Detect which cell encompasses the target text, then output its [x, y] center coordinate. 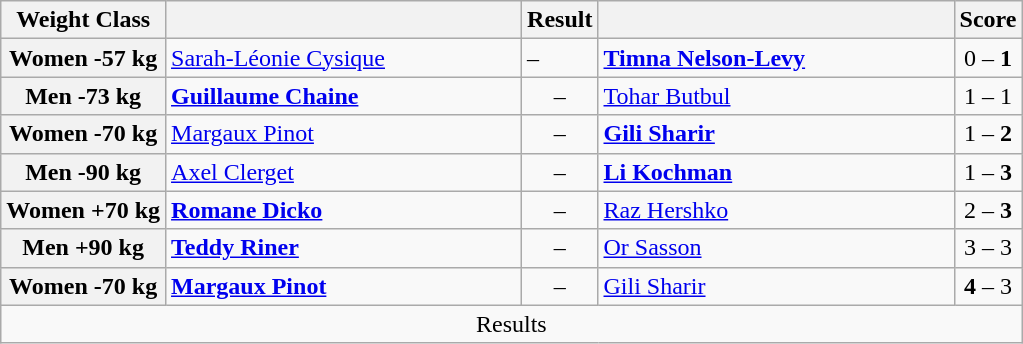
0 – 1 [988, 58]
Romane Dicko [344, 210]
Guillaume Chaine [344, 96]
1 – 3 [988, 172]
3 – 3 [988, 248]
Teddy Riner [344, 248]
Li Kochman [776, 172]
Weight Class [84, 20]
Women -57 kg [84, 58]
4 – 3 [988, 286]
1 – 2 [988, 134]
Women +70 kg [84, 210]
Result [560, 20]
Sarah-Léonie Cysique [344, 58]
Or Sasson [776, 248]
Raz Hershko [776, 210]
Timna Nelson-Levy [776, 58]
Men +90 kg [84, 248]
Men -90 kg [84, 172]
1 – 1 [988, 96]
Results [512, 324]
Men -73 kg [84, 96]
Axel Clerget [344, 172]
2 – 3 [988, 210]
Score [988, 20]
Tohar Butbul [776, 96]
